For the text-containing cell, return its midpoint in (X, Y) coordinate format. 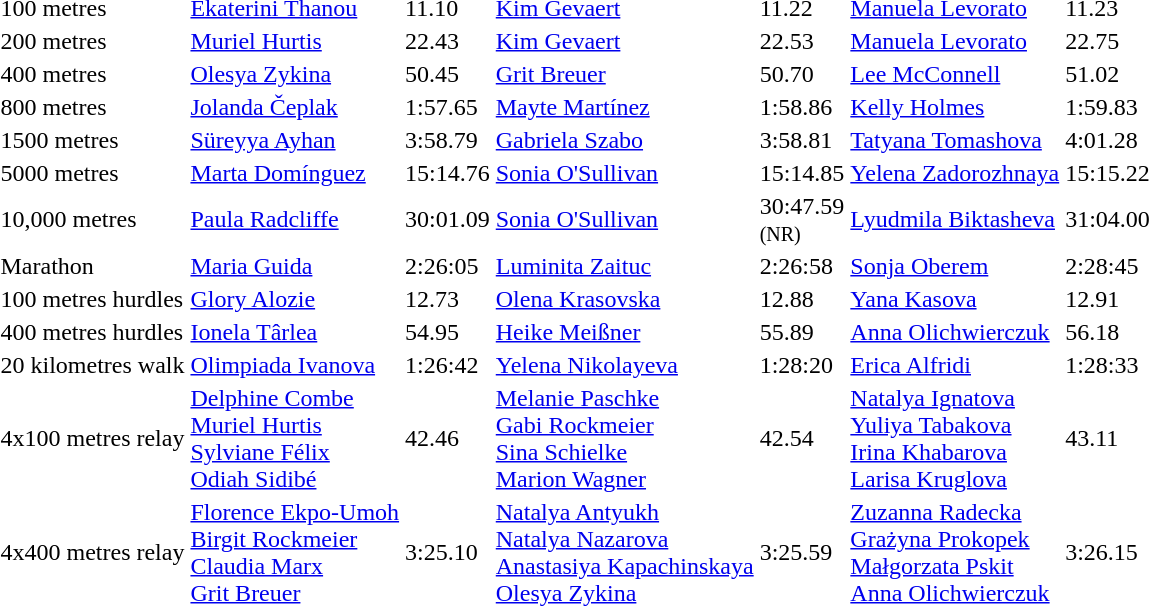
15:14.85 (802, 173)
Paula Radcliffe (295, 220)
Mayte Martínez (624, 107)
Melanie Paschke Gabi Rockmeier Sina Schielke Marion Wagner (624, 438)
Glory Alozie (295, 299)
Yelena Nikolayeva (624, 365)
15:14.76 (448, 173)
Marta Domínguez (295, 173)
Anna Olichwierczuk (955, 332)
Heike Meißner (624, 332)
22.53 (802, 41)
Delphine Combe Muriel Hurtis Sylviane Félix Odiah Sidibé (295, 438)
Kelly Holmes (955, 107)
Maria Guida (295, 266)
Yelena Zadorozhnaya (955, 173)
12.73 (448, 299)
3:58.81 (802, 140)
1:26:42 (448, 365)
Jolanda Čeplak (295, 107)
30:01.09 (448, 220)
Muriel Hurtis (295, 41)
50.70 (802, 74)
2:26:05 (448, 266)
Sonja Oberem (955, 266)
50.45 (448, 74)
Natalya Ignatova Yuliya Tabakova Irina Khabarova Larisa Kruglova (955, 438)
3:58.79 (448, 140)
Grit Breuer (624, 74)
2:26:58 (802, 266)
Süreyya Ayhan (295, 140)
Yana Kasova (955, 299)
Tatyana Tomashova (955, 140)
Ionela Târlea (295, 332)
Gabriela Szabo (624, 140)
1:28:20 (802, 365)
22.43 (448, 41)
42.54 (802, 438)
54.95 (448, 332)
30:47.59(NR) (802, 220)
Lyudmila Biktasheva (955, 220)
Olimpiada Ivanova (295, 365)
1:57.65 (448, 107)
Kim Gevaert (624, 41)
55.89 (802, 332)
Olena Krasovska (624, 299)
1:58.86 (802, 107)
Luminita Zaituc (624, 266)
42.46 (448, 438)
Olesya Zykina (295, 74)
Manuela Levorato (955, 41)
12.88 (802, 299)
Erica Alfridi (955, 365)
Lee McConnell (955, 74)
